Return (X, Y) of the center of cell containing provided text 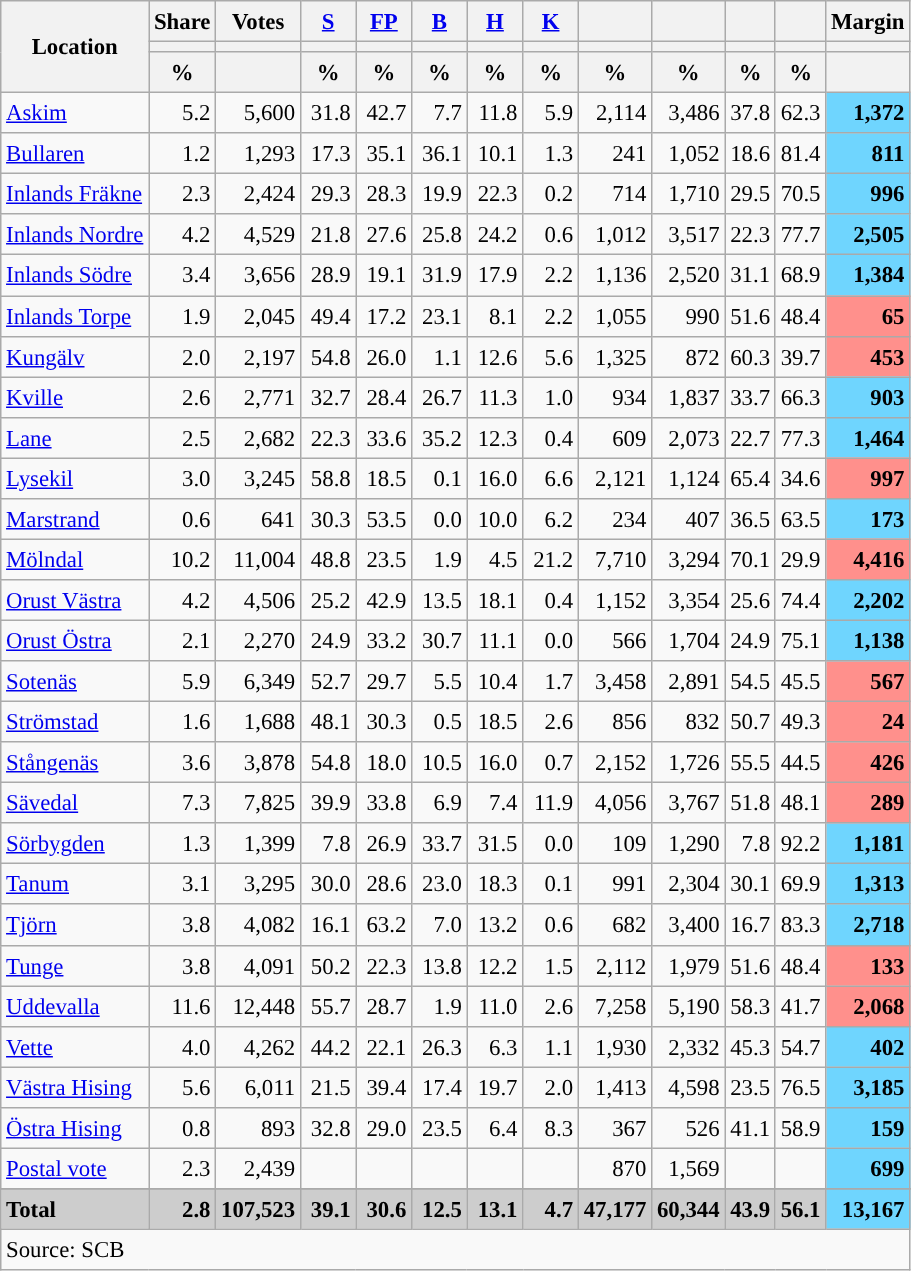
Source: SCB (456, 1250)
58.9 (800, 1128)
3,400 (688, 926)
Orust Västra (75, 600)
2,304 (688, 884)
Inlands Torpe (75, 316)
2,270 (258, 640)
62.3 (800, 114)
52.7 (328, 682)
54.5 (750, 682)
77.7 (800, 234)
1,012 (614, 234)
39.7 (800, 356)
1.2 (182, 154)
2,505 (868, 234)
41.7 (800, 1006)
6.2 (551, 520)
7,258 (614, 1006)
16.7 (750, 926)
58.3 (750, 1006)
26.3 (440, 1046)
Location (75, 47)
63.2 (384, 926)
65 (868, 316)
12.2 (495, 966)
51.8 (750, 804)
30.1 (750, 884)
1,413 (614, 1088)
Tjörn (75, 926)
Kungälv (75, 356)
1,052 (688, 154)
33.8 (384, 804)
30.0 (328, 884)
1,152 (614, 600)
4,506 (258, 600)
23.0 (440, 884)
49.4 (328, 316)
714 (614, 194)
7.7 (440, 114)
1,325 (614, 356)
Stångenäs (75, 762)
13,167 (868, 1210)
8.3 (551, 1128)
19.1 (384, 276)
402 (868, 1046)
4,529 (258, 234)
811 (868, 154)
3,517 (688, 234)
17.4 (440, 1088)
2,891 (688, 682)
17.2 (384, 316)
173 (868, 520)
2,073 (688, 438)
54.7 (800, 1046)
56.1 (800, 1210)
33.2 (384, 640)
18.1 (495, 600)
7.4 (495, 804)
7.0 (440, 926)
872 (688, 356)
10.4 (495, 682)
11.3 (495, 398)
29.0 (384, 1128)
45.3 (750, 1046)
1,138 (868, 640)
31.1 (750, 276)
55.5 (750, 762)
24.2 (495, 234)
28.7 (384, 1006)
Sävedal (75, 804)
7,825 (258, 804)
39.1 (328, 1210)
133 (868, 966)
Sotenäs (75, 682)
Tunge (75, 966)
Askim (75, 114)
41.1 (750, 1128)
1.7 (551, 682)
0.8 (182, 1128)
3,354 (688, 600)
4.0 (182, 1046)
53.5 (384, 520)
31.8 (328, 114)
1,726 (688, 762)
6.6 (551, 478)
2,424 (258, 194)
1,704 (688, 640)
7,710 (614, 560)
47,177 (614, 1210)
1,372 (868, 114)
1.0 (551, 398)
2,439 (258, 1168)
1,181 (868, 844)
77.3 (800, 438)
934 (614, 398)
1,293 (258, 154)
Västra Hising (75, 1088)
12.6 (495, 356)
1.5 (551, 966)
6,011 (258, 1088)
1,384 (868, 276)
Share (182, 22)
42.9 (384, 600)
3,294 (688, 560)
4,262 (258, 1046)
29.3 (328, 194)
3,295 (258, 884)
1,136 (614, 276)
K (551, 22)
13.5 (440, 600)
Vette (75, 1046)
2,197 (258, 356)
Lysekil (75, 478)
234 (614, 520)
69.9 (800, 884)
Sörbygden (75, 844)
68.9 (800, 276)
997 (868, 478)
1,124 (688, 478)
65.4 (750, 478)
92.2 (800, 844)
26.9 (384, 844)
Postal vote (75, 1168)
407 (688, 520)
Mölndal (75, 560)
6.3 (495, 1046)
1,464 (868, 438)
21.2 (551, 560)
2,520 (688, 276)
2.1 (182, 640)
0.2 (551, 194)
453 (868, 356)
1,399 (258, 844)
49.3 (800, 722)
44.2 (328, 1046)
35.1 (384, 154)
856 (614, 722)
11.6 (182, 1006)
1,313 (868, 884)
13.2 (495, 926)
682 (614, 926)
Inlands Nordre (75, 234)
2,718 (868, 926)
55.7 (328, 1006)
990 (688, 316)
60.3 (750, 356)
30.7 (440, 640)
39.9 (328, 804)
31.9 (440, 276)
1,979 (688, 966)
Strömstad (75, 722)
66.3 (800, 398)
1.6 (182, 722)
699 (868, 1168)
5.5 (440, 682)
5,190 (688, 1006)
4,082 (258, 926)
70.1 (750, 560)
Total (75, 1210)
2,068 (868, 1006)
32.7 (328, 398)
13.1 (495, 1210)
12.5 (440, 1210)
19.7 (495, 1088)
2,112 (614, 966)
10.5 (440, 762)
50.7 (750, 722)
Inlands Södre (75, 276)
81.4 (800, 154)
18.6 (750, 154)
45.5 (800, 682)
Östra Hising (75, 1128)
63.5 (800, 520)
Votes (258, 22)
426 (868, 762)
21.5 (328, 1088)
28.6 (384, 884)
241 (614, 154)
2,045 (258, 316)
107,523 (258, 1210)
18.3 (495, 884)
70.5 (800, 194)
526 (688, 1128)
1,837 (688, 398)
11.1 (495, 640)
75.1 (800, 640)
3.4 (182, 276)
996 (868, 194)
42.7 (384, 114)
11.9 (551, 804)
18.0 (384, 762)
609 (614, 438)
25.8 (440, 234)
50.2 (328, 966)
Margin (868, 22)
11.0 (495, 1006)
6.4 (495, 1128)
8.1 (495, 316)
2,121 (614, 478)
2,771 (258, 398)
36.1 (440, 154)
60,344 (688, 1210)
36.5 (750, 520)
17.3 (328, 154)
58.8 (328, 478)
33.6 (384, 438)
Marstrand (75, 520)
567 (868, 682)
3,185 (868, 1088)
3,486 (688, 114)
2.8 (182, 1210)
Orust Östra (75, 640)
17.9 (495, 276)
10.2 (182, 560)
2,202 (868, 600)
23.1 (440, 316)
4.7 (551, 1210)
0.7 (551, 762)
3,767 (688, 804)
74.4 (800, 600)
12.3 (495, 438)
16.1 (328, 926)
7.3 (182, 804)
4,056 (614, 804)
1,688 (258, 722)
893 (258, 1128)
1,055 (614, 316)
26.7 (440, 398)
1,569 (688, 1168)
21.8 (328, 234)
3,458 (614, 682)
2,152 (614, 762)
35.2 (440, 438)
4,416 (868, 560)
Kville (75, 398)
903 (868, 398)
22.1 (384, 1046)
29.5 (750, 194)
3,656 (258, 276)
11,004 (258, 560)
19.9 (440, 194)
566 (614, 640)
3.1 (182, 884)
4,091 (258, 966)
2,114 (614, 114)
10.1 (495, 154)
289 (868, 804)
34.6 (800, 478)
83.3 (800, 926)
39.4 (384, 1088)
28.4 (384, 398)
832 (688, 722)
27.6 (384, 234)
2.5 (182, 438)
870 (614, 1168)
12,448 (258, 1006)
5.2 (182, 114)
29.9 (800, 560)
76.5 (800, 1088)
Inlands Fräkne (75, 194)
31.5 (495, 844)
48.8 (328, 560)
22.7 (750, 438)
109 (614, 844)
44.5 (800, 762)
991 (614, 884)
24 (868, 722)
4.5 (495, 560)
1,710 (688, 194)
1,930 (614, 1046)
3,245 (258, 478)
32.8 (328, 1128)
Uddevalla (75, 1006)
1,290 (688, 844)
641 (258, 520)
FP (384, 22)
B (440, 22)
4,598 (688, 1088)
30.6 (384, 1210)
3.6 (182, 762)
3.0 (182, 478)
159 (868, 1128)
S (328, 22)
29.7 (384, 682)
25.6 (750, 600)
3,878 (258, 762)
Lane (75, 438)
28.3 (384, 194)
Tanum (75, 884)
25.2 (328, 600)
43.9 (750, 1210)
13.8 (440, 966)
28.9 (328, 276)
H (495, 22)
26.0 (384, 356)
11.8 (495, 114)
0.5 (440, 722)
367 (614, 1128)
6,349 (258, 682)
10.0 (495, 520)
37.8 (750, 114)
5,600 (258, 114)
6.9 (440, 804)
2,682 (258, 438)
2,332 (688, 1046)
Bullaren (75, 154)
